Output the (x, y) coordinate of the center of the cell containing the given text.  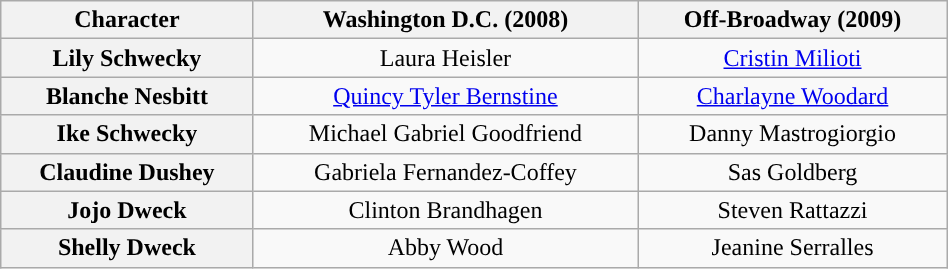
Charlayne Woodard (792, 96)
Cristin Milioti (792, 58)
Blanche Nesbitt (127, 96)
Laura Heisler (446, 58)
Jojo Dweck (127, 210)
Sas Goldberg (792, 172)
Steven Rattazzi (792, 210)
Clinton Brandhagen (446, 210)
Claudine Dushey (127, 172)
Danny Mastrogiorgio (792, 134)
Ike Schwecky (127, 134)
Character (127, 20)
Washington D.C. (2008) (446, 20)
Off-Broadway (2009) (792, 20)
Lily Schwecky (127, 58)
Quincy Tyler Bernstine (446, 96)
Michael Gabriel Goodfriend (446, 134)
Abby Wood (446, 248)
Shelly Dweck (127, 248)
Jeanine Serralles (792, 248)
Gabriela Fernandez-Coffey (446, 172)
